Determine the (x, y) coordinate at the center of the cell enclosing the given text.  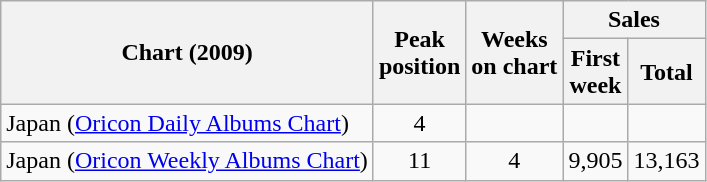
Weekson chart (514, 52)
Japan (Oricon Weekly Albums Chart) (188, 161)
Chart (2009) (188, 52)
9,905 (596, 161)
11 (419, 161)
Peakposition (419, 52)
Japan (Oricon Daily Albums Chart) (188, 123)
13,163 (666, 161)
Total (666, 72)
Firstweek (596, 72)
Sales (634, 20)
